Find where the given text appears and provide that cell's center as (x, y) coordinate. 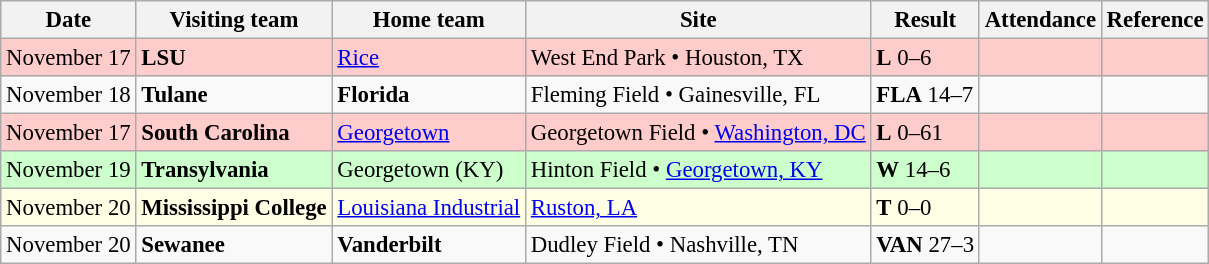
Hinton Field • Georgetown, KY (698, 170)
W 14–6 (925, 170)
Reference (1155, 20)
West End Park • Houston, TX (698, 58)
Visiting team (234, 20)
L 0–6 (925, 58)
L 0–61 (925, 133)
Sewanee (234, 245)
Home team (428, 20)
Date (68, 20)
Result (925, 20)
Florida (428, 95)
Louisiana Industrial (428, 208)
Dudley Field • Nashville, TN (698, 245)
Attendance (1040, 20)
LSU (234, 58)
Georgetown (428, 133)
FLA 14–7 (925, 95)
November 19 (68, 170)
November 18 (68, 95)
Tulane (234, 95)
Fleming Field • Gainesville, FL (698, 95)
Georgetown (KY) (428, 170)
T 0–0 (925, 208)
VAN 27–3 (925, 245)
Vanderbilt (428, 245)
South Carolina (234, 133)
Mississippi College (234, 208)
Transylvania (234, 170)
Ruston, LA (698, 208)
Rice (428, 58)
Site (698, 20)
Georgetown Field • Washington, DC (698, 133)
